Scan for the cell matching the given text and deliver its (x, y) coordinate at center. 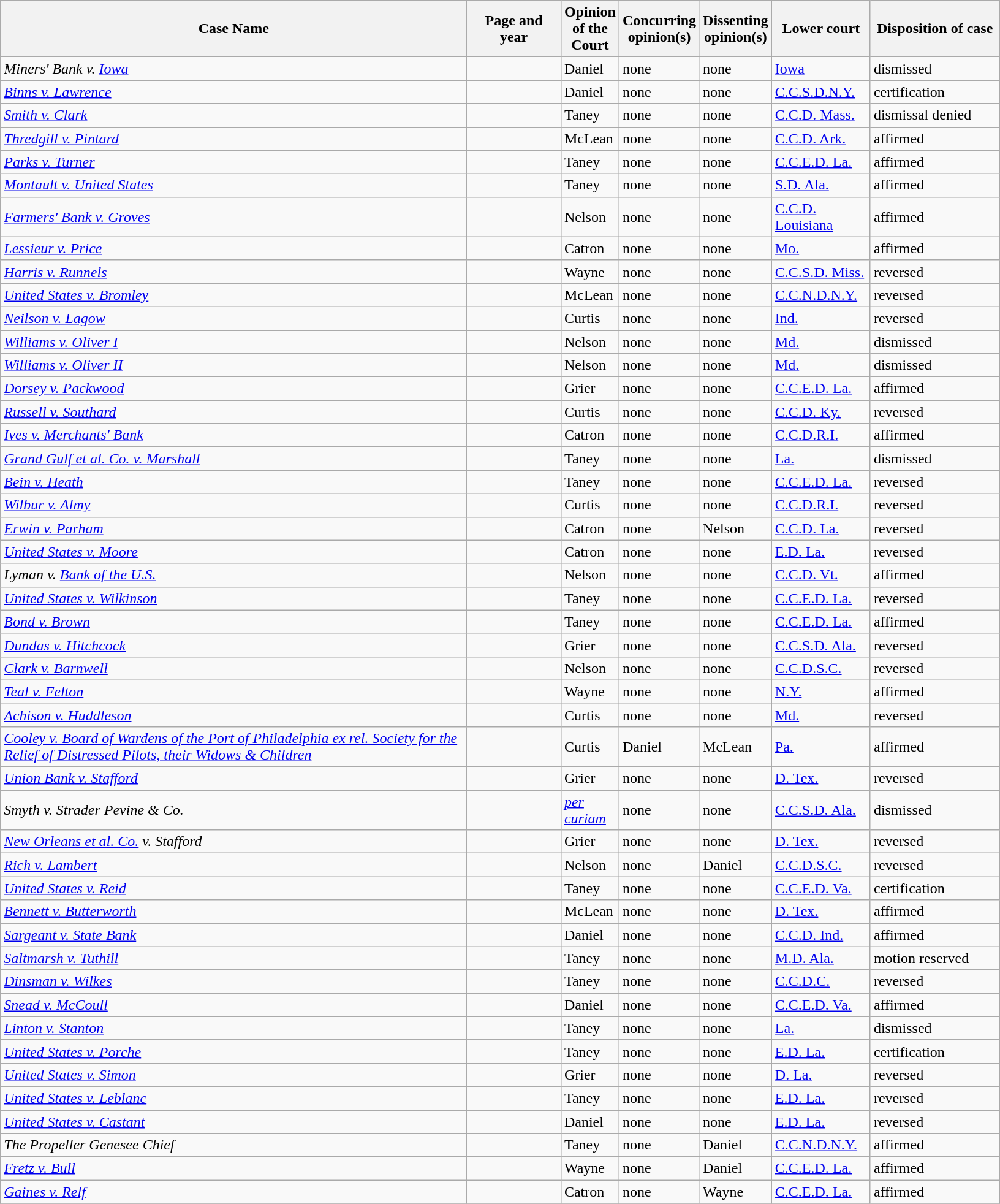
Neilson v. Lagow (234, 318)
Opinion of the Court (589, 29)
C.C.D.C. (821, 981)
United States v. Castant (234, 1121)
D. La. (821, 1075)
Wilbur v. Almy (234, 505)
Erwin v. Parham (234, 528)
New Orleans et al. Co. v. Stafford (234, 842)
C.C.D. Louisiana (821, 217)
Gaines v. Relf (234, 1192)
N.Y. (821, 692)
Binns v. Lawrence (234, 92)
Mo. (821, 248)
M.D. Ala. (821, 958)
Union Bank v. Stafford (234, 779)
Cooley v. Board of Wardens of the Port of Philadelphia ex rel. Society for the Relief of Distressed Pilots, their Widows & Children (234, 747)
Fretz v. Bull (234, 1168)
Dinsman v. Wilkes (234, 981)
Achison v. Huddleson (234, 715)
Teal v. Felton (234, 692)
Disposition of case (935, 29)
C.C.D. Mass. (821, 115)
Williams v. Oliver II (234, 365)
The Propeller Genesee Chief (234, 1145)
per curiam (589, 810)
Linton v. Stanton (234, 1028)
Grand Gulf et al. Co. v. Marshall (234, 459)
C.C.D. Vt. (821, 575)
C.C.D. Ky. (821, 412)
Pa. (821, 747)
C.C.D. Ark. (821, 139)
Snead v. McCoull (234, 1005)
motion reserved (935, 958)
Bond v. Brown (234, 622)
Rich v. Lambert (234, 865)
Ives v. Merchants' Bank (234, 435)
Lower court (821, 29)
United States v. Porche (234, 1051)
Page and year (514, 29)
Lyman v. Bank of the U.S. (234, 575)
Sargeant v. State Bank (234, 935)
Dissenting opinion(s) (736, 29)
Dorsey v. Packwood (234, 389)
Dundas v. Hitchcock (234, 645)
United States v. Bromley (234, 295)
Concurring opinion(s) (659, 29)
Russell v. Southard (234, 412)
Ind. (821, 318)
Harris v. Runnels (234, 272)
Thredgill v. Pintard (234, 139)
Parks v. Turner (234, 162)
S.D. Ala. (821, 185)
dismissal denied (935, 115)
Farmers' Bank v. Groves (234, 217)
C.C.S.D. Miss. (821, 272)
Williams v. Oliver I (234, 341)
C.C.S.D.N.Y. (821, 92)
C.C.D. La. (821, 528)
Miners' Bank v. Iowa (234, 69)
Case Name (234, 29)
Saltmarsh v. Tuthill (234, 958)
Smith v. Clark (234, 115)
Iowa (821, 69)
Clark v. Barnwell (234, 668)
Montault v. United States (234, 185)
United States v. Simon (234, 1075)
United States v. Moore (234, 552)
Bennett v. Butterworth (234, 912)
United States v. Wilkinson (234, 598)
United States v. Reid (234, 888)
Lessieur v. Price (234, 248)
C.C.D. Ind. (821, 935)
United States v. Leblanc (234, 1098)
Smyth v. Strader Pevine & Co. (234, 810)
Bein v. Heath (234, 482)
